Return [x, y] of the center of cell containing provided text 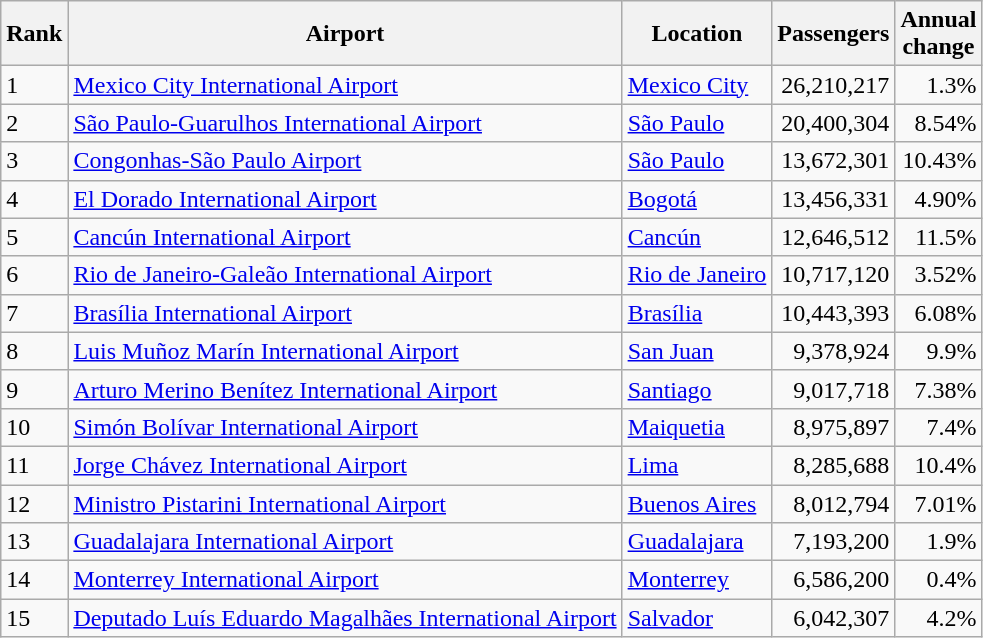
13,672,301 [834, 161]
26,210,217 [834, 85]
Arturo Merino Benítez International Airport [345, 389]
13 [34, 542]
7.38% [938, 389]
Brasília International Airport [345, 313]
20,400,304 [834, 123]
7,193,200 [834, 542]
10,717,120 [834, 275]
Salvador [697, 618]
Monterrey [697, 580]
Congonhas-São Paulo Airport [345, 161]
10.43% [938, 161]
Annualchange [938, 34]
Lima [697, 465]
Santiago [697, 389]
Airport [345, 34]
1.9% [938, 542]
1.3% [938, 85]
0.4% [938, 580]
6,586,200 [834, 580]
Passengers [834, 34]
Rio de Janeiro [697, 275]
11 [34, 465]
6 [34, 275]
7.01% [938, 503]
Brasília [697, 313]
Guadalajara [697, 542]
9 [34, 389]
9,378,924 [834, 351]
5 [34, 237]
Jorge Chávez International Airport [345, 465]
9.9% [938, 351]
Mexico City [697, 85]
1 [34, 85]
Mexico City International Airport [345, 85]
Rank [34, 34]
10 [34, 427]
4 [34, 199]
7 [34, 313]
9,017,718 [834, 389]
Luis Muñoz Marín International Airport [345, 351]
4.90% [938, 199]
6.08% [938, 313]
Rio de Janeiro-Galeão International Airport [345, 275]
São Paulo-Guarulhos International Airport [345, 123]
7.4% [938, 427]
Maiquetia [697, 427]
Location [697, 34]
Ministro Pistarini International Airport [345, 503]
3.52% [938, 275]
8,285,688 [834, 465]
El Dorado International Airport [345, 199]
13,456,331 [834, 199]
Buenos Aires [697, 503]
11.5% [938, 237]
12 [34, 503]
8,975,897 [834, 427]
Monterrey International Airport [345, 580]
Bogotá [697, 199]
Simón Bolívar International Airport [345, 427]
8.54% [938, 123]
12,646,512 [834, 237]
Cancún International Airport [345, 237]
14 [34, 580]
3 [34, 161]
8 [34, 351]
15 [34, 618]
Guadalajara International Airport [345, 542]
4.2% [938, 618]
10.4% [938, 465]
6,042,307 [834, 618]
Deputado Luís Eduardo Magalhães International Airport [345, 618]
Cancún [697, 237]
8,012,794 [834, 503]
2 [34, 123]
10,443,393 [834, 313]
San Juan [697, 351]
